Output the [X, Y] coordinate of the center of the cell containing the given text.  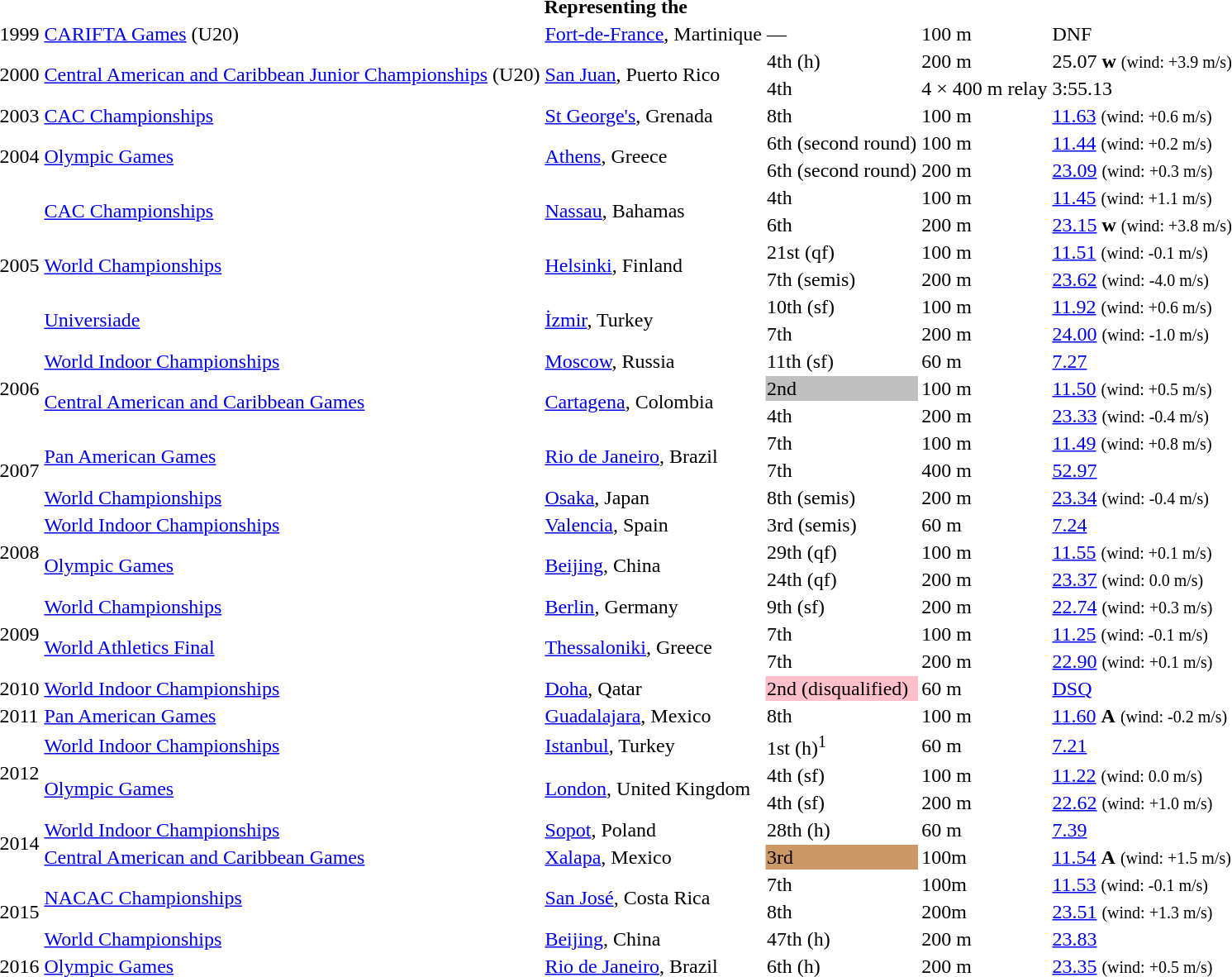
3rd (semis) [841, 525]
4th (h) [841, 61]
9th (sf) [841, 607]
St George's, Grenada [654, 116]
San Juan, Puerto Rico [654, 74]
Athens, Greece [654, 157]
Thessaloniki, Greece [654, 648]
NACAC Championships [293, 898]
Helsinki, Finland [654, 266]
Berlin, Germany [654, 607]
San José, Costa Rica [654, 898]
Moscow, Russia [654, 361]
Sopot, Poland [654, 830]
4 × 400 m relay [985, 88]
Valencia, Spain [654, 525]
400 m [985, 470]
Guadalajara, Mexico [654, 716]
CARIFTA Games (U20) [293, 34]
200m [985, 912]
29th (qf) [841, 552]
Cartagena, Colombia [654, 402]
Doha, Qatar [654, 689]
3rd [841, 857]
47th (h) [841, 939]
2nd [841, 388]
24th (qf) [841, 579]
21st (qf) [841, 252]
Osaka, Japan [654, 498]
İzmir, Turkey [654, 321]
8th (semis) [841, 498]
28th (h) [841, 830]
Istanbul, Turkey [654, 746]
World Athletics Final [293, 648]
Rio de Janeiro, Brazil [654, 456]
Central American and Caribbean Junior Championships (U20) [293, 74]
Nassau, Bahamas [654, 212]
10th (sf) [841, 307]
2nd (disqualified) [841, 689]
Universiade [293, 321]
London, United Kingdom [654, 789]
— [841, 34]
Fort-de-France, Martinique [654, 34]
11th (sf) [841, 361]
1st (h)1 [841, 746]
7th (semis) [841, 279]
6th [841, 225]
Xalapa, Mexico [654, 857]
